Search for the cell housing the specified text and yield its [x, y] center coordinate. 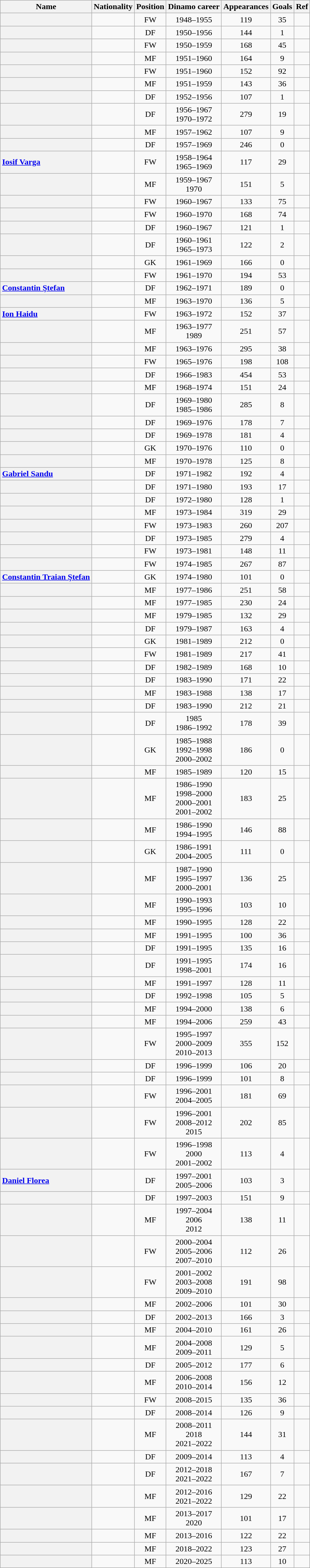
1997–200420062012 [194, 1220]
75 [282, 202]
106 [246, 1066]
2002–2006 [194, 1304]
92 [282, 71]
38 [282, 349]
19851986–1992 [194, 723]
217 [246, 654]
189 [246, 288]
148 [246, 551]
112 [246, 1251]
Name [46, 7]
85 [282, 1123]
1971–1980 [194, 487]
21 [282, 706]
Constantin Traian Ștefan [46, 577]
454 [246, 374]
35 [282, 20]
1994–2000 [194, 1009]
198 [246, 362]
146 [246, 829]
295 [246, 349]
74 [282, 215]
267 [246, 564]
1991–19951998–2001 [194, 965]
1956–19671970–1972 [194, 114]
15 [282, 772]
1979–1987 [194, 629]
1995–19972000–20092010–2013 [194, 1044]
1952–1956 [194, 97]
177 [246, 1365]
1986–19912004–2005 [194, 852]
1960–1970 [194, 215]
1970–1976 [194, 448]
2012–20162021–2022 [194, 1496]
1991–1997 [194, 983]
Gabriel Sandu [46, 474]
43 [282, 1022]
2 [282, 245]
Dinamo career [194, 7]
2008–2014 [194, 1413]
1990–19931995–1996 [194, 905]
1969–1976 [194, 422]
1986–19901994–1995 [194, 829]
1973–1985 [194, 538]
1972–1980 [194, 500]
192 [246, 474]
230 [246, 603]
1985–19881992–19982000–2002 [194, 750]
1982–1989 [194, 667]
Ion Haidu [46, 314]
202 [246, 1123]
108 [282, 362]
1970–1978 [194, 461]
174 [246, 965]
2020–2025 [194, 1562]
Position [150, 7]
110 [246, 448]
1996–20012004–2005 [194, 1096]
1986–19901998–20002000–20012001–2002 [194, 798]
1960–19611965–1973 [194, 245]
1971–1982 [194, 474]
117 [246, 162]
27 [282, 1549]
1973–1983 [194, 525]
1996–199820002001–2002 [194, 1154]
2004–20082009–2011 [194, 1347]
19 [282, 114]
2002–2013 [194, 1317]
57 [282, 331]
1963–1970 [194, 301]
39 [282, 723]
2005–2012 [194, 1365]
2008–2015 [194, 1400]
Appearances [246, 7]
12 [282, 1382]
119 [246, 20]
37 [282, 314]
121 [246, 227]
1992–1998 [194, 996]
1963–19771989 [194, 331]
41 [282, 654]
Constantin Ștefan [46, 288]
186 [246, 750]
30 [282, 1304]
156 [246, 1382]
1974–1980 [194, 577]
143 [246, 84]
2013–2016 [194, 1536]
259 [246, 1022]
Daniel Florea [46, 1180]
1963–1972 [194, 314]
88 [282, 829]
1994–2006 [194, 1022]
1979–1985 [194, 615]
1996–20012008–20122015 [194, 1123]
98 [282, 1282]
171 [246, 680]
246 [246, 145]
167 [246, 1474]
2001–20022003–20082009–2010 [194, 1282]
1974–1985 [194, 564]
207 [282, 525]
1997–2003 [194, 1198]
31 [282, 1435]
1959–19671970 [194, 184]
2009–2014 [194, 1457]
2004–2010 [194, 1330]
2008–201120182021–2022 [194, 1435]
2018–2022 [194, 1549]
Nationality [113, 7]
355 [246, 1044]
1987–19901995–19972000–2001 [194, 878]
260 [246, 525]
1958–19641965–1969 [194, 162]
1977–1985 [194, 603]
105 [246, 996]
1965–1976 [194, 362]
111 [246, 852]
1950–1959 [194, 45]
2006–20082010–2014 [194, 1382]
Goals [282, 7]
2013–20172020 [194, 1518]
1977–1986 [194, 590]
Ref [302, 7]
Iosif Varga [46, 162]
87 [282, 564]
120 [246, 772]
69 [282, 1096]
164 [246, 58]
1990–1995 [194, 922]
1985–1989 [194, 772]
20 [282, 1066]
1950–1956 [194, 32]
1957–1969 [194, 145]
100 [246, 935]
1973–1984 [194, 513]
285 [246, 405]
183 [246, 798]
125 [246, 461]
1997–20012005–2006 [194, 1180]
1951–1959 [194, 84]
1969–1978 [194, 435]
1968–1974 [194, 387]
1969–19801985–1986 [194, 405]
45 [282, 45]
2000–20042005–20062007–2010 [194, 1251]
161 [246, 1330]
1963–1976 [194, 349]
191 [246, 1282]
1961–1970 [194, 275]
1966–1983 [194, 374]
1961–1969 [194, 262]
1962–1971 [194, 288]
1957–1962 [194, 132]
319 [246, 513]
194 [246, 275]
126 [246, 1413]
132 [246, 615]
58 [282, 590]
1948–1955 [194, 20]
193 [246, 487]
133 [246, 202]
1973–1981 [194, 551]
163 [246, 629]
123 [246, 1549]
2012–20182021–2022 [194, 1474]
1983–1988 [194, 693]
